Pinpoint the cell where the given text exists, returning its [X, Y] midpoint coordinate. 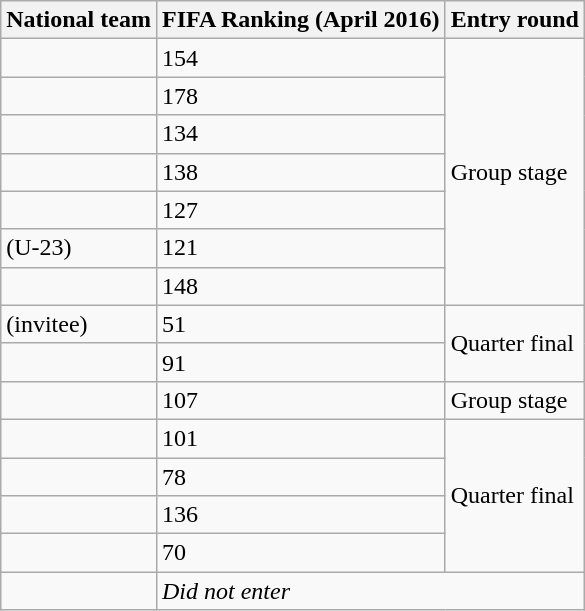
136 [300, 515]
148 [300, 286]
138 [300, 172]
154 [300, 58]
178 [300, 96]
51 [300, 324]
107 [300, 400]
78 [300, 477]
121 [300, 248]
101 [300, 438]
134 [300, 134]
(U-23) [79, 248]
Did not enter [370, 591]
(invitee) [79, 324]
70 [300, 553]
FIFA Ranking (April 2016) [300, 20]
91 [300, 362]
National team [79, 20]
Entry round [514, 20]
127 [300, 210]
